Output the [X, Y] coordinate of the center of the cell containing the given text.  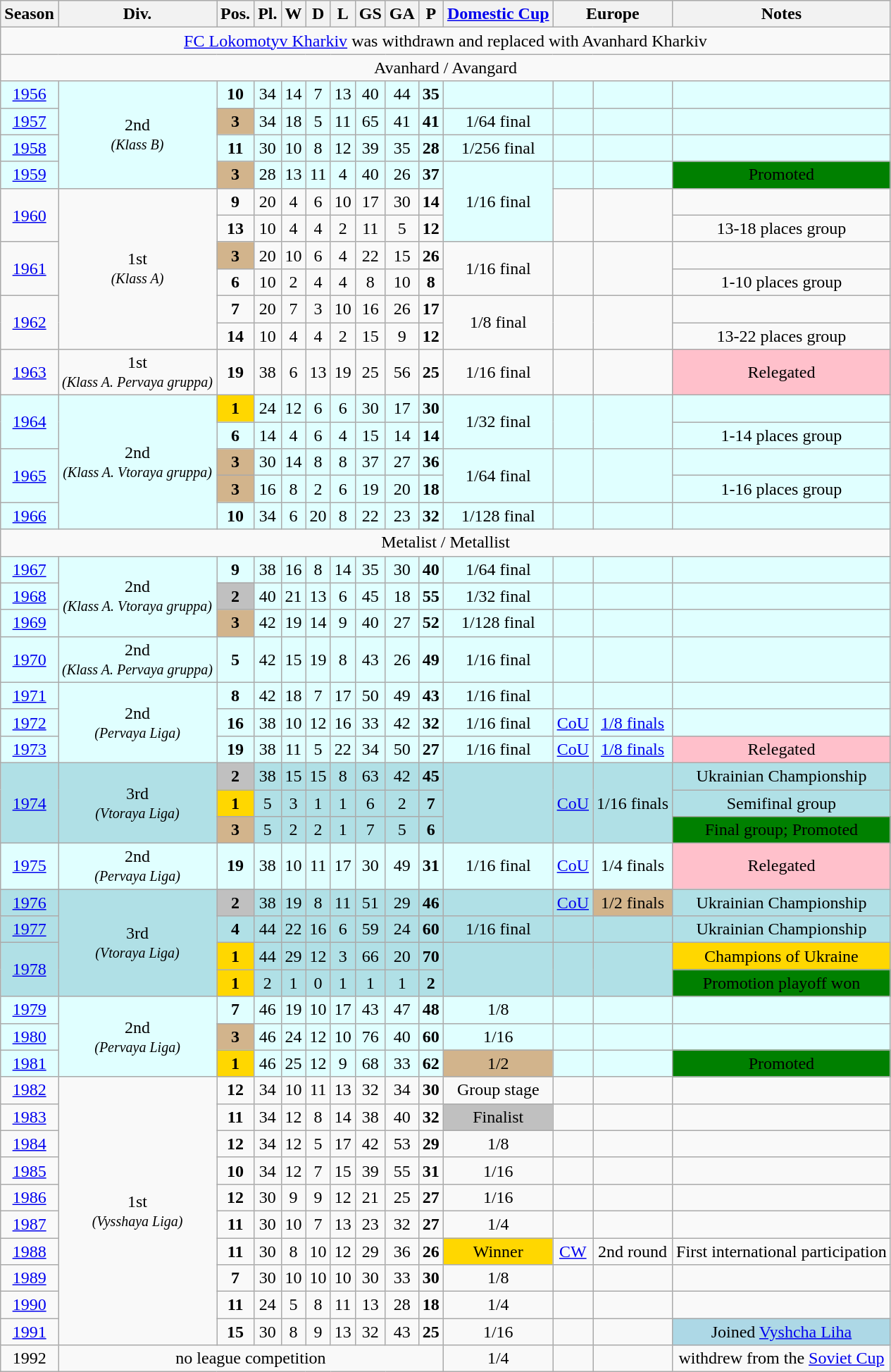
52 [431, 623]
1956 [30, 94]
1992 [30, 1359]
66 [370, 956]
1983 [30, 1117]
Europe [613, 14]
1973 [30, 749]
L [342, 14]
1972 [30, 722]
62 [431, 1063]
1978 [30, 970]
47 [401, 1010]
1976 [30, 903]
1960 [30, 215]
1963 [30, 372]
51 [370, 903]
1990 [30, 1305]
1984 [30, 1144]
Winner [498, 1251]
1/256 final [498, 148]
1-16 places group [782, 489]
70 [431, 956]
Div. [137, 14]
withdrew from the Soviet Cup [782, 1359]
1-10 places group [782, 282]
1985 [30, 1170]
CW [573, 1251]
First international participation [782, 1251]
1991 [30, 1332]
1981 [30, 1063]
56 [401, 372]
no league competition [251, 1359]
1979 [30, 1010]
1964 [30, 422]
Pos. [235, 14]
GA [401, 14]
1/4 finals [633, 867]
2nd(Klass A. Pervaya gruppa) [137, 660]
1968 [30, 596]
1st(Vysshaya Liga) [137, 1211]
1977 [30, 929]
1965 [30, 476]
1967 [30, 569]
1/8 final [498, 322]
D [318, 14]
Notes [782, 14]
63 [370, 776]
1962 [30, 322]
0 [318, 983]
1966 [30, 516]
Finalist [498, 1117]
P [431, 14]
1969 [30, 623]
1987 [30, 1224]
Semifinal group [782, 803]
Pl. [268, 14]
1/16 finals [633, 803]
Avanhard / Avangard [445, 68]
65 [370, 121]
1982 [30, 1090]
1974 [30, 803]
59 [370, 929]
1/2 [498, 1063]
1961 [30, 268]
Group stage [498, 1090]
1989 [30, 1278]
1970 [30, 660]
1-14 places group [782, 435]
1971 [30, 696]
1st(Klass A. Pervaya gruppa) [137, 372]
2nd(Klass B) [137, 135]
1958 [30, 148]
1986 [30, 1197]
Metalist / Metallist [445, 543]
Final group; Promoted [782, 830]
1957 [30, 121]
1980 [30, 1037]
13-18 places group [782, 228]
53 [401, 1144]
2nd round [633, 1251]
48 [431, 1010]
68 [370, 1063]
Joined Vyshcha Liha [782, 1332]
1988 [30, 1251]
1st(Klass A) [137, 268]
FC Lokomotyv Kharkiv was withdrawn and replaced with Avanhard Kharkiv [445, 41]
13-22 places group [782, 336]
W [293, 14]
GS [370, 14]
Season [30, 14]
Champions of Ukraine [782, 956]
Domestic Cup [498, 14]
Promotion playoff won [782, 983]
1975 [30, 867]
1/2 finals [633, 903]
76 [370, 1037]
1959 [30, 175]
